Return (x, y) of the center of cell containing provided text 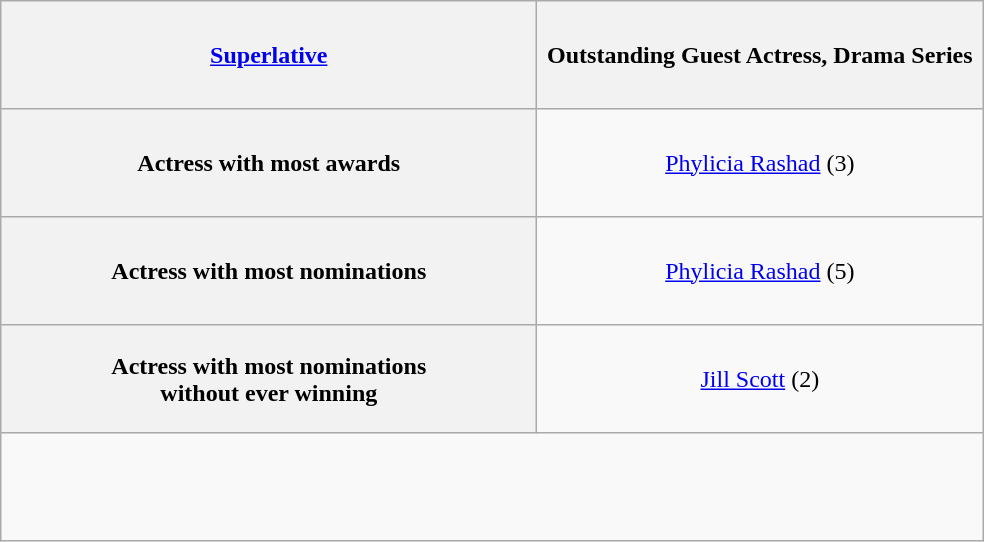
Outstanding Guest Actress, Drama Series (760, 55)
Actress with most nominations without ever winning (269, 379)
Jill Scott (2) (760, 379)
Actress with most awards (269, 163)
Phylicia Rashad (5) (760, 271)
Phylicia Rashad (3) (760, 163)
Actress with most nominations (269, 271)
Superlative (269, 55)
